Determine the (x, y) coordinate at the center of the cell enclosing the given text.  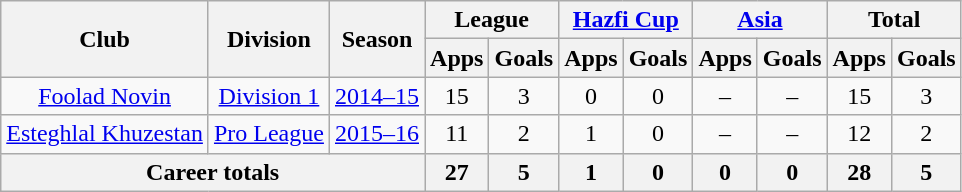
Esteghlal Khuzestan (105, 134)
Division 1 (268, 96)
11 (457, 134)
2015–16 (376, 134)
Total (894, 20)
27 (457, 172)
12 (859, 134)
Asia (760, 20)
Career totals (213, 172)
Season (376, 39)
Pro League (268, 134)
Hazfi Cup (626, 20)
28 (859, 172)
Division (268, 39)
Club (105, 39)
League (492, 20)
2014–15 (376, 96)
Foolad Novin (105, 96)
